Find where the given text appears and provide that cell's center as [X, Y] coordinate. 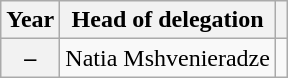
– [30, 58]
Year [30, 20]
Head of delegation [168, 20]
Natia Mshvenieradze [168, 58]
